Provide the (x, y) coordinate of the cell's center where the given text is located.  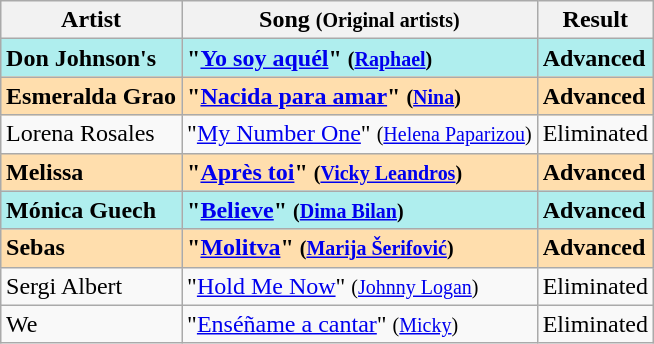
Lorena Rosales (92, 134)
Esmeralda Grao (92, 96)
"Après toi" (Vicky Leandros) (360, 172)
"Enséñame a cantar" (Micky) (360, 324)
"Nacida para amar" (Nina) (360, 96)
Sebas (92, 248)
Don Johnson's (92, 58)
Artist (92, 20)
We (92, 324)
"Believe" (Dima Bilan) (360, 210)
Mónica Guech (92, 210)
Song (Original artists) (360, 20)
Melissa (92, 172)
"Hold Me Now" (Johnny Logan) (360, 286)
"Yo soy aquél" (Raphael) (360, 58)
"My Number One" (Helena Paparizou) (360, 134)
Result (595, 20)
"Molitva" (Marija Šerifović) (360, 248)
Sergi Albert (92, 286)
